Capture the cell that displays the provided text and extract its [X, Y] central coordinate. 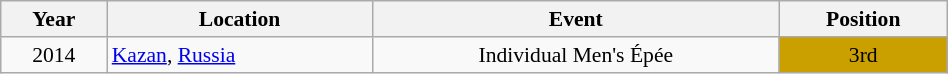
Location [240, 19]
Individual Men's Épée [576, 55]
Position [863, 19]
Kazan, Russia [240, 55]
Event [576, 19]
Year [54, 19]
2014 [54, 55]
3rd [863, 55]
